Determine the [x, y] coordinate at the center of the cell enclosing the given text.  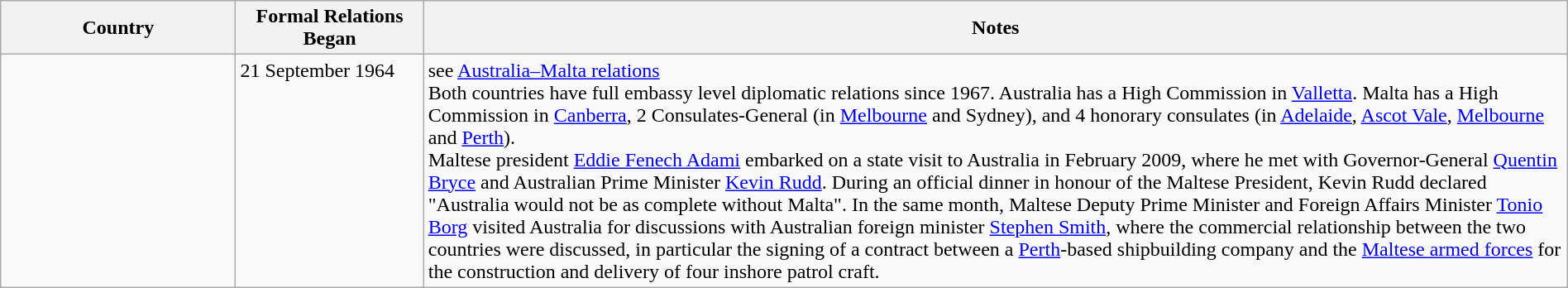
Formal Relations Began [329, 28]
21 September 1964 [329, 170]
Notes [996, 28]
Country [118, 28]
